Find where the given text appears and provide that cell's center as [X, Y] coordinate. 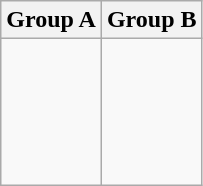
Group B [152, 20]
Group A [52, 20]
